Provide the [X, Y] coordinate of the cell's center where the given text is located.  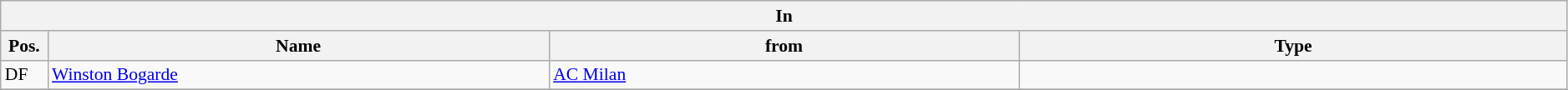
AC Milan [784, 75]
Winston Bogarde [298, 75]
In [784, 16]
Pos. [24, 46]
DF [24, 75]
from [784, 46]
Type [1293, 46]
Name [298, 46]
